For the text-containing cell, return its midpoint in [X, Y] coordinate format. 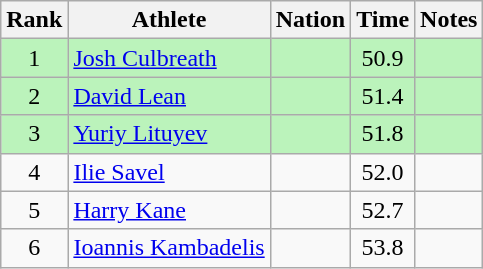
52.0 [383, 172]
52.7 [383, 210]
Notes [449, 20]
Rank [34, 20]
Ioannis Kambadelis [169, 248]
51.8 [383, 134]
2 [34, 96]
4 [34, 172]
50.9 [383, 58]
51.4 [383, 96]
Athlete [169, 20]
Josh Culbreath [169, 58]
1 [34, 58]
5 [34, 210]
53.8 [383, 248]
3 [34, 134]
Harry Kane [169, 210]
Nation [310, 20]
6 [34, 248]
Yuriy Lituyev [169, 134]
David Lean [169, 96]
Ilie Savel [169, 172]
Time [383, 20]
